Provide the [X, Y] coordinate of the cell's center where the given text is located.  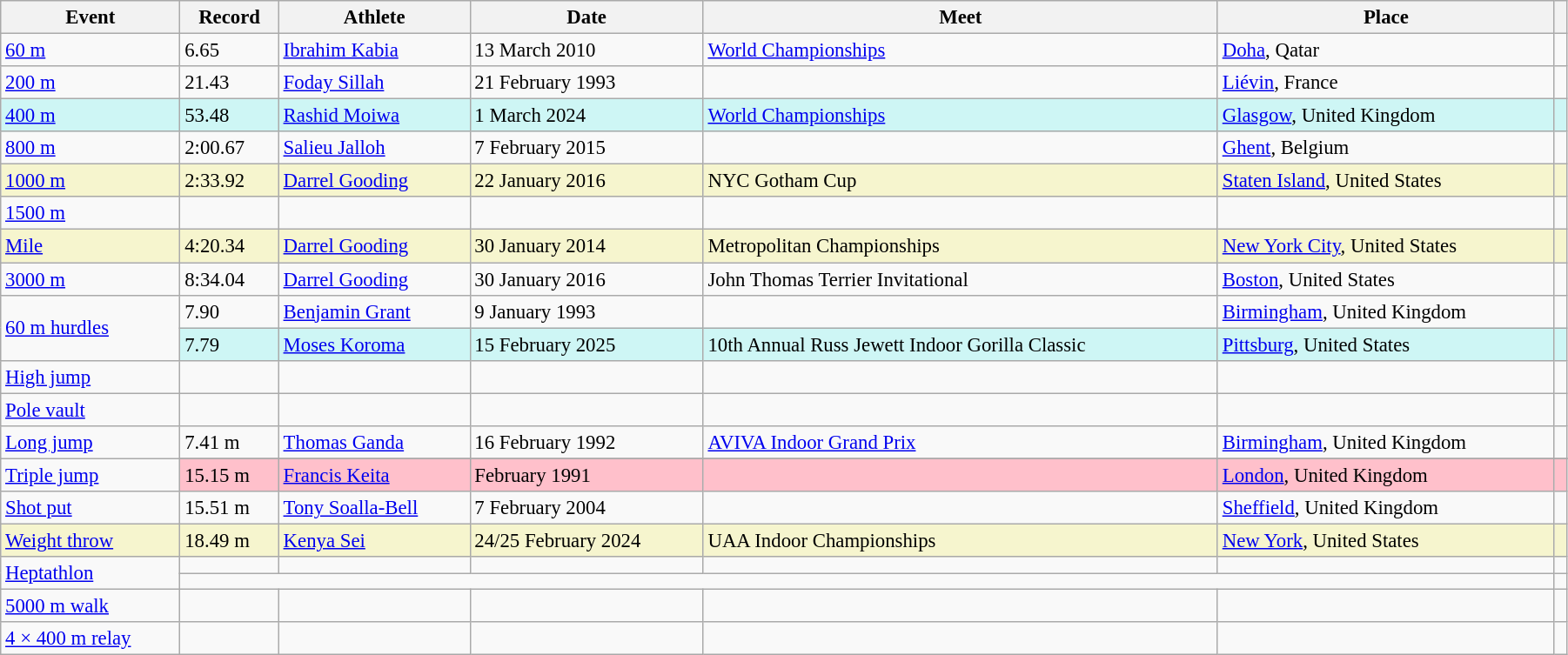
15.15 m [230, 475]
John Thomas Terrier Invitational [961, 279]
22 January 2016 [586, 181]
Triple jump [90, 475]
7 February 2004 [586, 508]
Doha, Qatar [1385, 50]
6.65 [230, 50]
400 m [90, 116]
Francis Keita [374, 475]
5000 m walk [90, 606]
Date [586, 17]
Kenya Sei [374, 540]
Foday Sillah [374, 83]
Meet [961, 17]
2:33.92 [230, 181]
Thomas Ganda [374, 443]
Staten Island, United States [1385, 181]
200 m [90, 83]
15.51 m [230, 508]
13 March 2010 [586, 50]
7 February 2015 [586, 148]
7.41 m [230, 443]
60 m [90, 50]
Tony Soalla-Bell [374, 508]
4 × 400 m relay [90, 638]
9 January 1993 [586, 311]
7.79 [230, 344]
Mile [90, 246]
Heptathlon [90, 573]
18.49 m [230, 540]
Pittsburg, United States [1385, 344]
Rashid Moiwa [374, 116]
16 February 1992 [586, 443]
2:00.67 [230, 148]
24/25 February 2024 [586, 540]
Long jump [90, 443]
1500 m [90, 213]
1 March 2024 [586, 116]
High jump [90, 377]
Ghent, Belgium [1385, 148]
Salieu Jalloh [374, 148]
21.43 [230, 83]
30 January 2016 [586, 279]
1000 m [90, 181]
Record [230, 17]
Glasgow, United Kingdom [1385, 116]
UAA Indoor Championships [961, 540]
Athlete [374, 17]
30 January 2014 [586, 246]
Boston, United States [1385, 279]
3000 m [90, 279]
Weight throw [90, 540]
Sheffield, United Kingdom [1385, 508]
Pole vault [90, 410]
New York City, United States [1385, 246]
London, United Kingdom [1385, 475]
800 m [90, 148]
Place [1385, 17]
Event [90, 17]
21 February 1993 [586, 83]
10th Annual Russ Jewett Indoor Gorilla Classic [961, 344]
Metropolitan Championships [961, 246]
Benjamin Grant [374, 311]
60 m hurdles [90, 327]
Ibrahim Kabia [374, 50]
February 1991 [586, 475]
53.48 [230, 116]
Moses Koroma [374, 344]
8:34.04 [230, 279]
NYC Gotham Cup [961, 181]
AVIVA Indoor Grand Prix [961, 443]
4:20.34 [230, 246]
Liévin, France [1385, 83]
Shot put [90, 508]
7.90 [230, 311]
New York, United States [1385, 540]
15 February 2025 [586, 344]
